Output the (x, y) coordinate of the center of the cell containing the given text.  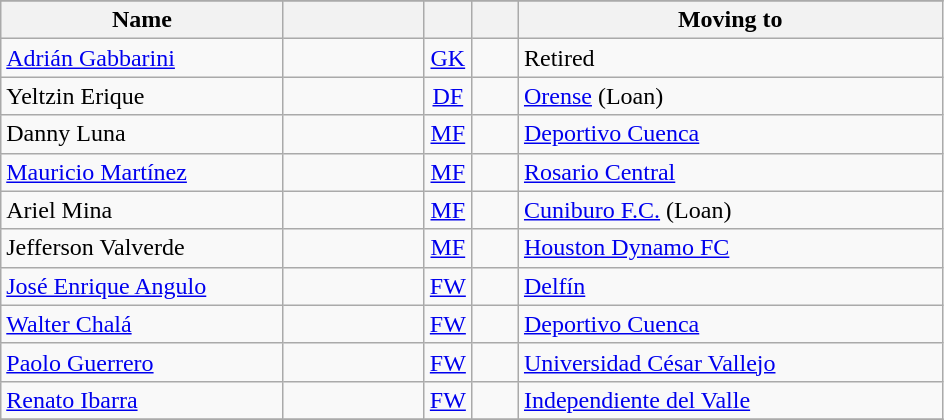
Houston Dynamo FC (730, 248)
GK (448, 58)
Renato Ibarra (142, 400)
Cuniburo F.C. (Loan) (730, 210)
Yeltzin Erique (142, 96)
Adrián Gabbarini (142, 58)
Paolo Guerrero (142, 362)
DF (448, 96)
Mauricio Martínez (142, 172)
Delfín (730, 286)
Walter Chalá (142, 324)
Danny Luna (142, 134)
Moving to (730, 20)
Name (142, 20)
Retired (730, 58)
José Enrique Angulo (142, 286)
Orense (Loan) (730, 96)
Independiente del Valle (730, 400)
Rosario Central (730, 172)
Universidad César Vallejo (730, 362)
Ariel Mina (142, 210)
Jefferson Valverde (142, 248)
